Pinpoint the cell where the given text exists, returning its (X, Y) midpoint coordinate. 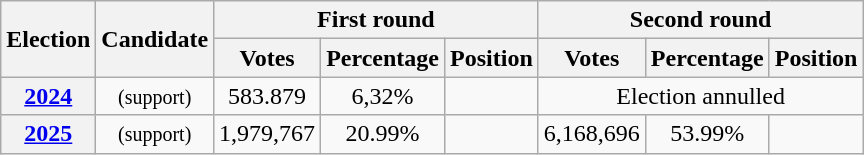
583.879 (268, 96)
First round (376, 20)
2024 (48, 96)
Election annulled (700, 96)
2025 (48, 134)
Candidate (155, 39)
6,168,696 (592, 134)
Second round (700, 20)
Election (48, 39)
6,32% (383, 96)
1,979,767 (268, 134)
20.99% (383, 134)
53.99% (707, 134)
